Extract the (X, Y) coordinate from the center of the cell holding the provided text.  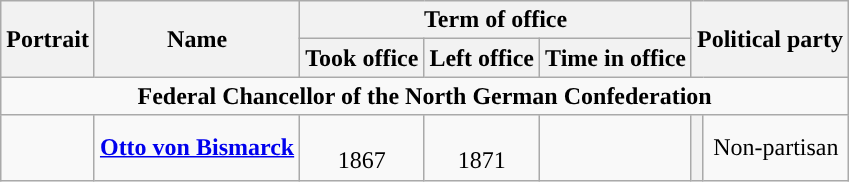
Time in office (616, 58)
1867 (362, 148)
1871 (482, 148)
Federal Chancellor of the North German Confederation (425, 96)
Non-partisan (776, 148)
Term of office (496, 20)
Otto von Bismarck (196, 148)
Political party (770, 39)
Left office (482, 58)
Name (196, 39)
Portrait (48, 39)
Took office (362, 58)
